From the cell containing the given text, extract its center point as (x, y) coordinate. 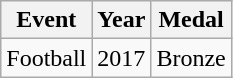
Year (122, 20)
Event (46, 20)
Bronze (191, 58)
Football (46, 58)
Medal (191, 20)
2017 (122, 58)
